Determine the [X, Y] coordinate at the center of the cell enclosing the given text.  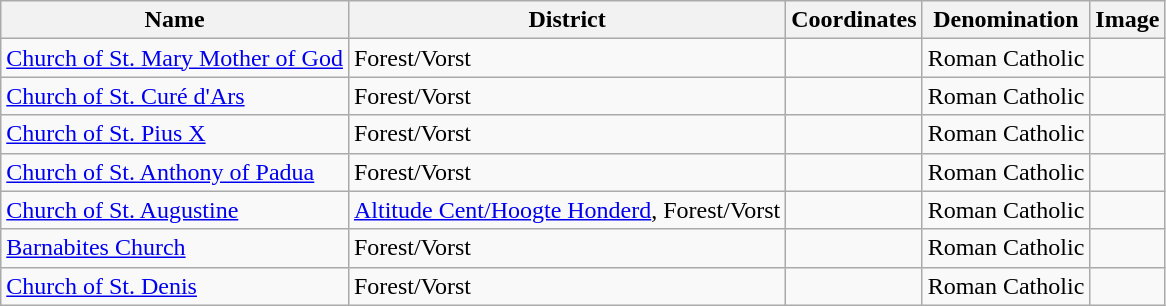
District [566, 20]
Church of St. Pius X [175, 134]
Church of St. Augustine [175, 210]
Church of St. Curé d'Ars [175, 96]
Image [1128, 20]
Church of St. Denis [175, 286]
Church of St. Mary Mother of God [175, 58]
Denomination [1006, 20]
Barnabites Church [175, 248]
Name [175, 20]
Coordinates [854, 20]
Altitude Cent/Hoogte Honderd, Forest/Vorst [566, 210]
Church of St. Anthony of Padua [175, 172]
